Return (x, y) of the center of cell containing provided text 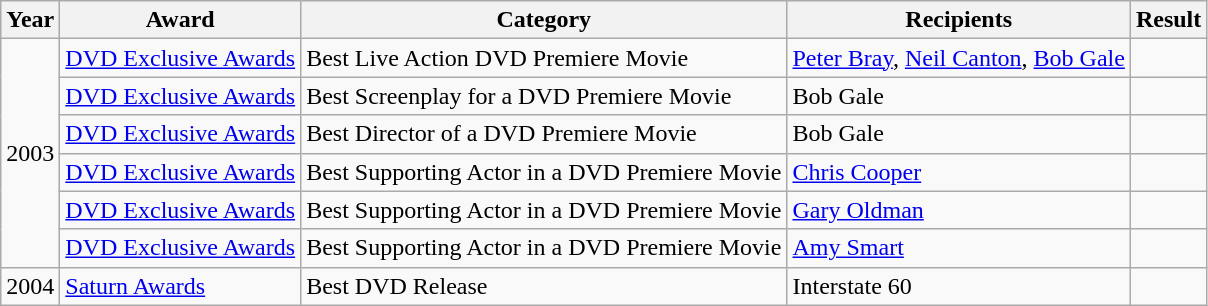
Best Screenplay for a DVD Premiere Movie (544, 96)
Category (544, 20)
2004 (30, 286)
2003 (30, 153)
Interstate 60 (958, 286)
Best Director of a DVD Premiere Movie (544, 134)
Recipients (958, 20)
Chris Cooper (958, 172)
Amy Smart (958, 248)
Year (30, 20)
Best Live Action DVD Premiere Movie (544, 58)
Saturn Awards (180, 286)
Award (180, 20)
Peter Bray, Neil Canton, Bob Gale (958, 58)
Best DVD Release (544, 286)
Gary Oldman (958, 210)
Result (1168, 20)
